Detect which cell encompasses the target text, then output its (X, Y) center coordinate. 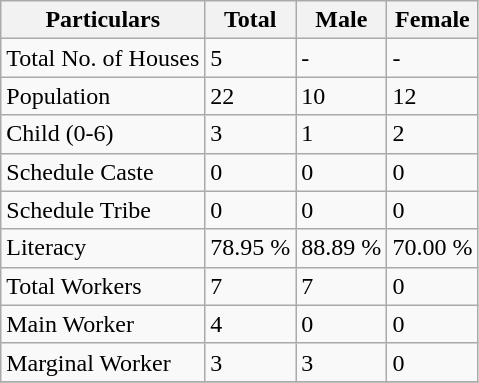
Total Workers (103, 286)
70.00 % (432, 248)
10 (342, 96)
Population (103, 96)
Female (432, 20)
22 (250, 96)
Literacy (103, 248)
Total No. of Houses (103, 58)
88.89 % (342, 248)
4 (250, 324)
Schedule Tribe (103, 210)
Main Worker (103, 324)
Total (250, 20)
Marginal Worker (103, 362)
Male (342, 20)
1 (342, 134)
2 (432, 134)
5 (250, 58)
Child (0-6) (103, 134)
Particulars (103, 20)
12 (432, 96)
78.95 % (250, 248)
Schedule Caste (103, 172)
